From the cell containing the given text, extract its center point as [x, y] coordinate. 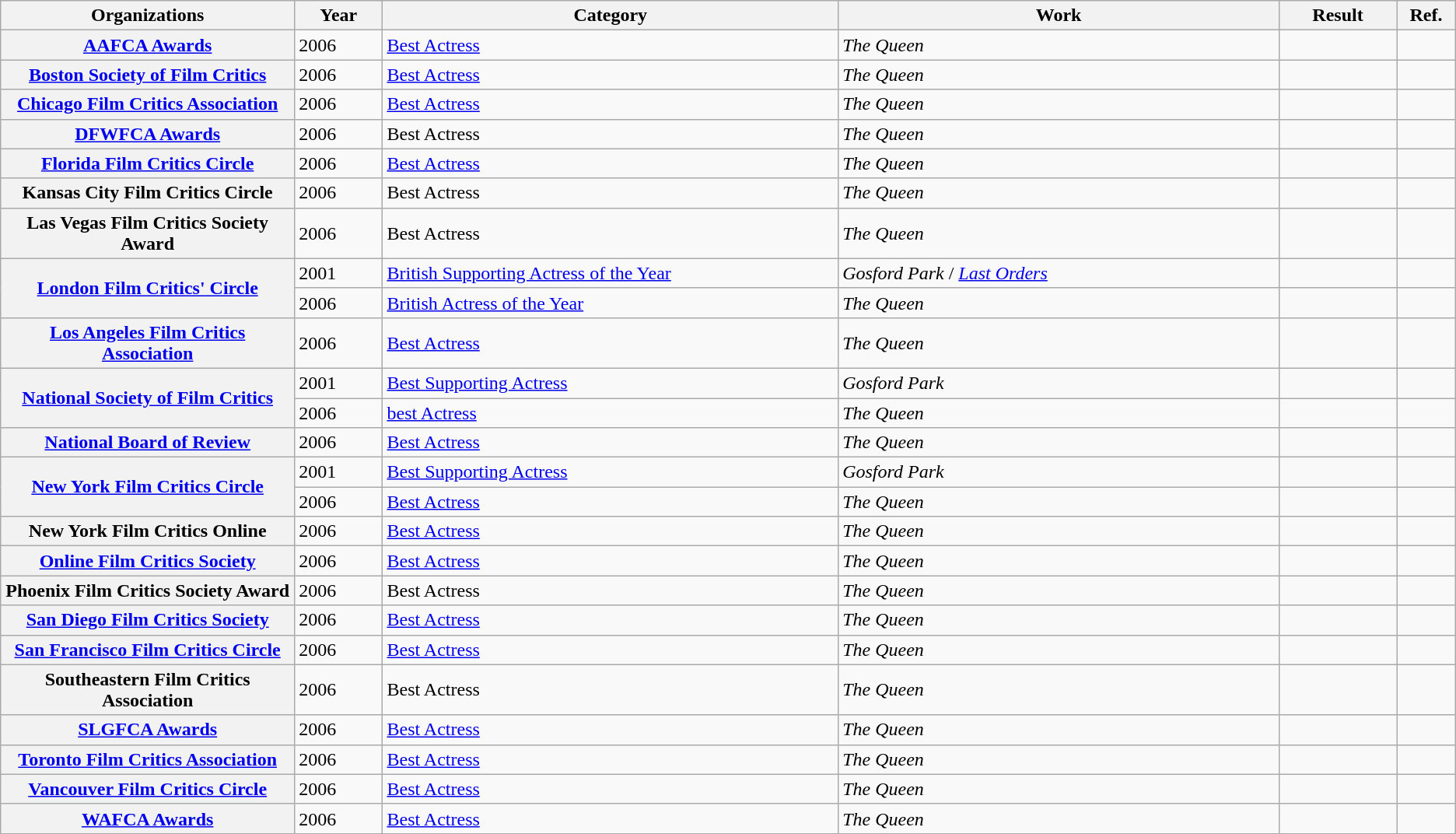
Work [1059, 16]
AAFCA Awards [148, 45]
Phoenix Film Critics Society Award [148, 590]
SLGFCA Awards [148, 730]
Los Angeles Film Critics Association [148, 342]
National Board of Review [148, 443]
British Supporting Actress of the Year [611, 273]
San Diego Film Critics Society [148, 620]
Ref. [1426, 16]
New York Film Critics Circle [148, 487]
Organizations [148, 16]
Result [1338, 16]
Chicago Film Critics Association [148, 104]
best Actress [611, 413]
WAFCA Awards [148, 818]
Florida Film Critics Circle [148, 163]
Southeastern Film Critics Association [148, 689]
National Society of Film Critics [148, 398]
Year [339, 16]
British Actress of the Year [611, 303]
London Film Critics' Circle [148, 288]
Category [611, 16]
DFWFCA Awards [148, 134]
San Francisco Film Critics Circle [148, 650]
Gosford Park / Last Orders [1059, 273]
Boston Society of Film Critics [148, 75]
Toronto Film Critics Association [148, 759]
Online Film Critics Society [148, 561]
Vancouver Film Critics Circle [148, 789]
New York Film Critics Online [148, 531]
Kansas City Film Critics Circle [148, 193]
Las Vegas Film Critics Society Award [148, 233]
